Find where the given text appears and provide that cell's center as [x, y] coordinate. 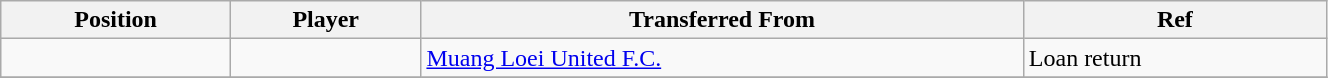
Transferred From [722, 20]
Player [326, 20]
Loan return [1174, 58]
Position [116, 20]
Muang Loei United F.C. [722, 58]
Ref [1174, 20]
